Return [X, Y] of the center of cell containing provided text 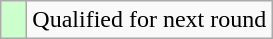
Qualified for next round [150, 20]
